Locate the cell with the specified text and output its [x, y] center coordinate. 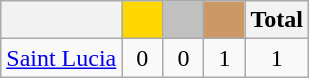
Saint Lucia [62, 58]
Total [277, 20]
